Detect which cell encompasses the target text, then output its (X, Y) center coordinate. 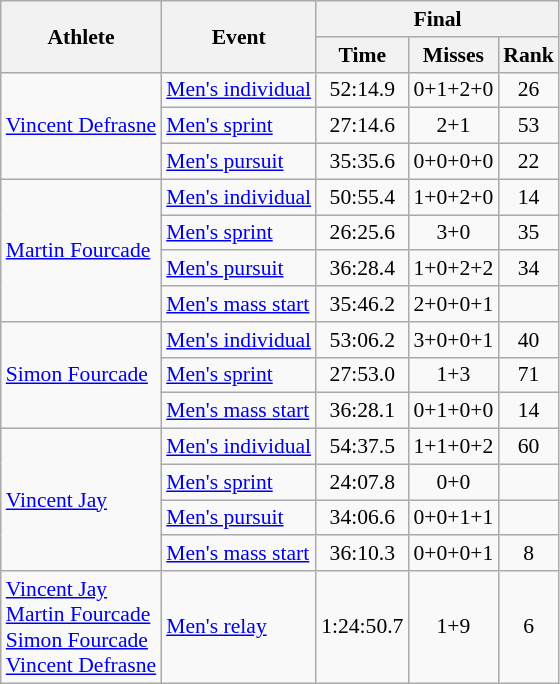
0+0+0+0 (453, 162)
Athlete (81, 36)
Martin Fourcade (81, 250)
6 (528, 627)
Men's relay (238, 627)
26:25.6 (362, 233)
52:14.9 (362, 90)
Rank (528, 55)
26 (528, 90)
1+9 (453, 627)
Vincent Defrasne (81, 126)
60 (528, 447)
36:10.3 (362, 554)
0+0 (453, 482)
8 (528, 554)
1+0+2+0 (453, 197)
34:06.6 (362, 518)
Event (238, 36)
2+0+0+1 (453, 304)
53 (528, 126)
3+0 (453, 233)
54:37.5 (362, 447)
36:28.4 (362, 269)
40 (528, 340)
Misses (453, 55)
0+0+0+1 (453, 554)
1:24:50.7 (362, 627)
1+0+2+2 (453, 269)
35 (528, 233)
1+3 (453, 375)
Final (438, 19)
27:14.6 (362, 126)
50:55.4 (362, 197)
Vincent Jay (81, 500)
24:07.8 (362, 482)
71 (528, 375)
Simon Fourcade (81, 376)
0+1+2+0 (453, 90)
22 (528, 162)
3+0+0+1 (453, 340)
2+1 (453, 126)
Time (362, 55)
35:46.2 (362, 304)
34 (528, 269)
36:28.1 (362, 411)
53:06.2 (362, 340)
27:53.0 (362, 375)
1+1+0+2 (453, 447)
0+1+0+0 (453, 411)
0+0+1+1 (453, 518)
35:35.6 (362, 162)
Vincent JayMartin FourcadeSimon FourcadeVincent Defrasne (81, 627)
